Scan for the cell matching the given text and deliver its (X, Y) coordinate at center. 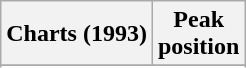
Peakposition (198, 34)
Charts (1993) (77, 34)
